Locate the cell with the specified text and output its [x, y] center coordinate. 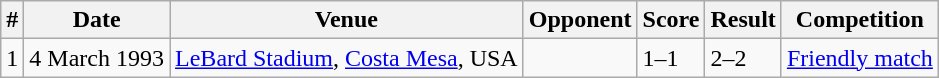
Score [671, 20]
Venue [347, 20]
Competition [860, 20]
# [12, 20]
Date [97, 20]
LeBard Stadium, Costa Mesa, USA [347, 58]
1 [12, 58]
Result [743, 20]
2–2 [743, 58]
4 March 1993 [97, 58]
Friendly match [860, 58]
Opponent [580, 20]
1–1 [671, 58]
